Output the (X, Y) coordinate of the center of the cell containing the given text.  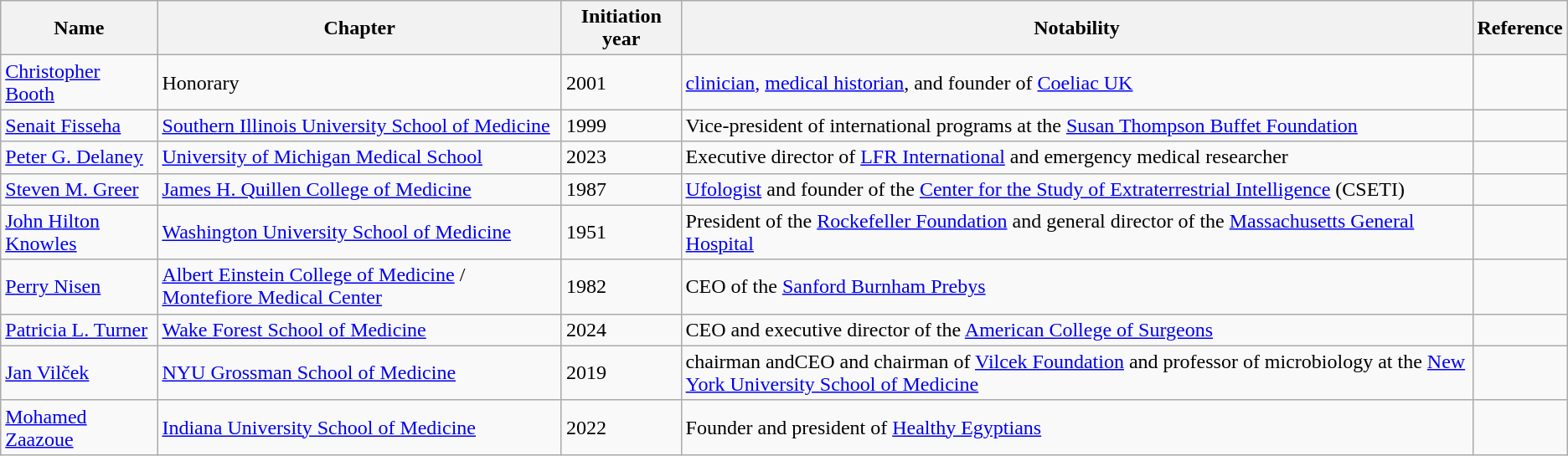
Founder and president of Healthy Egyptians (1077, 427)
CEO and executive director of the American College of Surgeons (1077, 330)
NYU Grossman School of Medicine (360, 373)
CEO of the Sanford Burnham Prebys (1077, 286)
Executive director of LFR International and emergency medical researcher (1077, 157)
Patricia L. Turner (79, 330)
Mohamed Zaazoue (79, 427)
Peter G. Delaney (79, 157)
2023 (622, 157)
Wake Forest School of Medicine (360, 330)
President of the Rockefeller Foundation and general director of the Massachusetts General Hospital (1077, 233)
2022 (622, 427)
Notability (1077, 28)
1951 (622, 233)
Perry Nisen (79, 286)
James H. Quillen College of Medicine (360, 189)
clinician, medical historian, and founder of Coeliac UK (1077, 82)
Southern Illinois University School of Medicine (360, 126)
1982 (622, 286)
Reference (1519, 28)
2019 (622, 373)
1987 (622, 189)
Senait Fisseha (79, 126)
Steven M. Greer (79, 189)
Vice-president of international programs at the Susan Thompson Buffet Foundation (1077, 126)
Honorary (360, 82)
1999 (622, 126)
University of Michigan Medical School (360, 157)
2001 (622, 82)
2024 (622, 330)
Name (79, 28)
John Hilton Knowles (79, 233)
chairman andCEO and chairman of Vilcek Foundation and professor of microbiology at the New York University School of Medicine (1077, 373)
Albert Einstein College of Medicine / Montefiore Medical Center (360, 286)
Ufologist and founder of the Center for the Study of Extraterrestrial Intelligence (CSETI) (1077, 189)
Washington University School of Medicine (360, 233)
Jan Vilček (79, 373)
Initiation year (622, 28)
Indiana University School of Medicine (360, 427)
Christopher Booth (79, 82)
Chapter (360, 28)
